For the text-containing cell, return its midpoint in (X, Y) coordinate format. 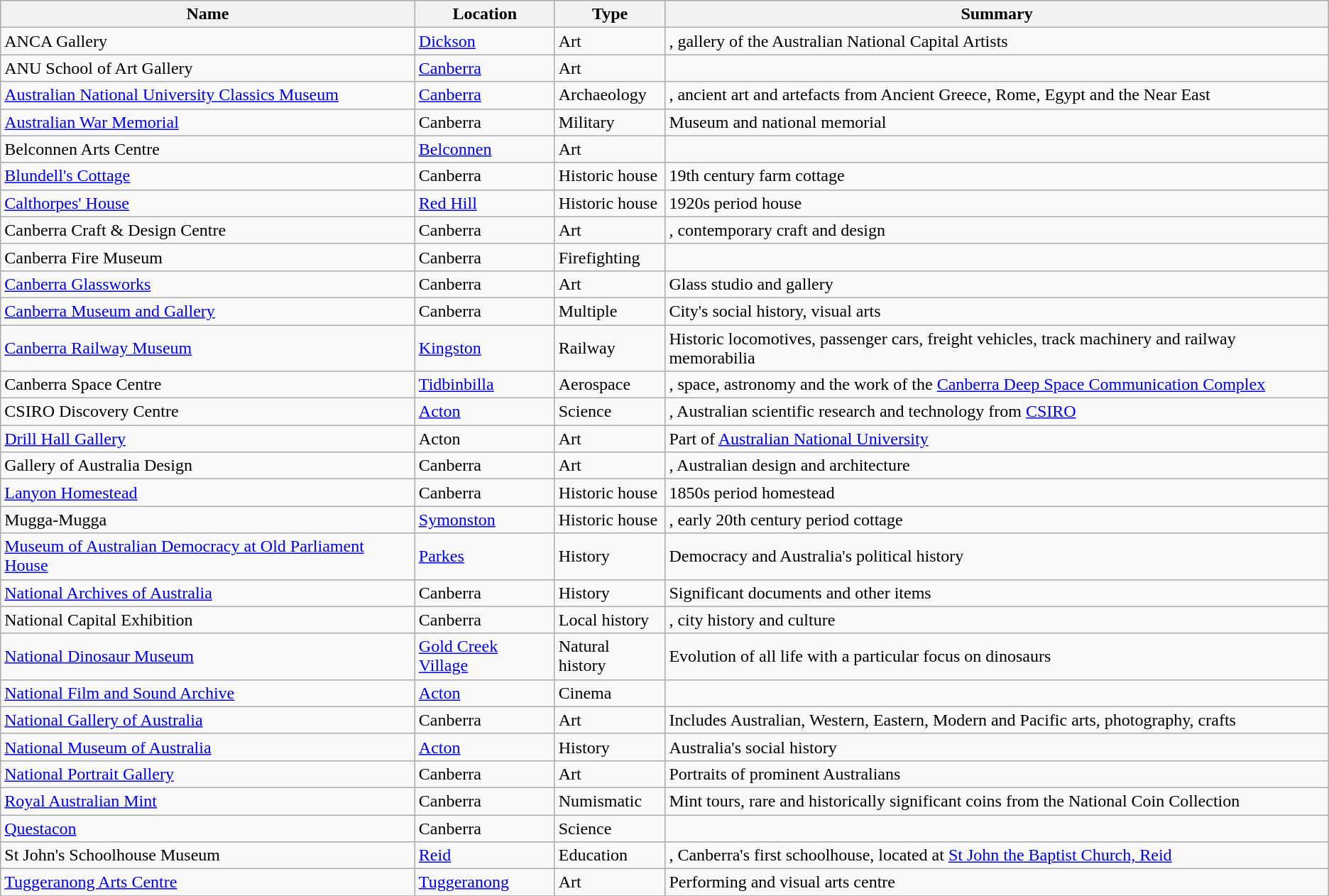
1850s period homestead (997, 493)
, Australian design and architecture (997, 466)
ANCA Gallery (208, 41)
Significant documents and other items (997, 593)
Belconnen (484, 149)
Gallery of Australia Design (208, 466)
Mugga-Mugga (208, 520)
Glass studio and gallery (997, 284)
National Gallery of Australia (208, 720)
, contemporary craft and design (997, 230)
Education (610, 856)
City's social history, visual arts (997, 311)
Blundell's Cottage (208, 176)
19th century farm cottage (997, 176)
Tidbinbilla (484, 385)
Kingston (484, 348)
Tuggeranong (484, 883)
Firefighting (610, 257)
, city history and culture (997, 620)
Type (610, 14)
Local history (610, 620)
Lanyon Homestead (208, 493)
Australian National University Classics Museum (208, 95)
Performing and visual arts centre (997, 883)
St John's Schoolhouse Museum (208, 856)
Cinema (610, 693)
Portraits of prominent Australians (997, 774)
, early 20th century period cottage (997, 520)
National Archives of Australia (208, 593)
Drill Hall Gallery (208, 439)
Canberra Museum and Gallery (208, 311)
Royal Australian Mint (208, 801)
Aerospace (610, 385)
Includes Australian, Western, Eastern, Modern and Pacific arts, photography, crafts (997, 720)
Historic locomotives, passenger cars, freight vehicles, track machinery and railway memorabilia (997, 348)
Dickson (484, 41)
National Museum of Australia (208, 747)
Canberra Glassworks (208, 284)
Name (208, 14)
Gold Creek Village (484, 656)
Archaeology (610, 95)
Reid (484, 856)
Canberra Fire Museum (208, 257)
Australia's social history (997, 747)
Evolution of all life with a particular focus on dinosaurs (997, 656)
, Canberra's first schoolhouse, located at St John the Baptist Church, Reid (997, 856)
National Film and Sound Archive (208, 693)
Australian War Memorial (208, 122)
Democracy and Australia's political history (997, 557)
National Dinosaur Museum (208, 656)
Part of Australian National University (997, 439)
Railway (610, 348)
Museum and national memorial (997, 122)
Red Hill (484, 203)
Location (484, 14)
Questacon (208, 829)
Canberra Railway Museum (208, 348)
Numismatic (610, 801)
Military (610, 122)
Mint tours, rare and historically significant coins from the National Coin Collection (997, 801)
Tuggeranong Arts Centre (208, 883)
National Capital Exhibition (208, 620)
Belconnen Arts Centre (208, 149)
, ancient art and artefacts from Ancient Greece, Rome, Egypt and the Near East (997, 95)
National Portrait Gallery (208, 774)
ANU School of Art Gallery (208, 68)
Calthorpes' House (208, 203)
Canberra Craft & Design Centre (208, 230)
Natural history (610, 656)
CSIRO Discovery Centre (208, 412)
Symonston (484, 520)
Canberra Space Centre (208, 385)
Summary (997, 14)
1920s period house (997, 203)
, gallery of the Australian National Capital Artists (997, 41)
Parkes (484, 557)
Museum of Australian Democracy at Old Parliament House (208, 557)
, Australian scientific research and technology from CSIRO (997, 412)
, space, astronomy and the work of the Canberra Deep Space Communication Complex (997, 385)
Multiple (610, 311)
